Find where the given text appears and provide that cell's center as (x, y) coordinate. 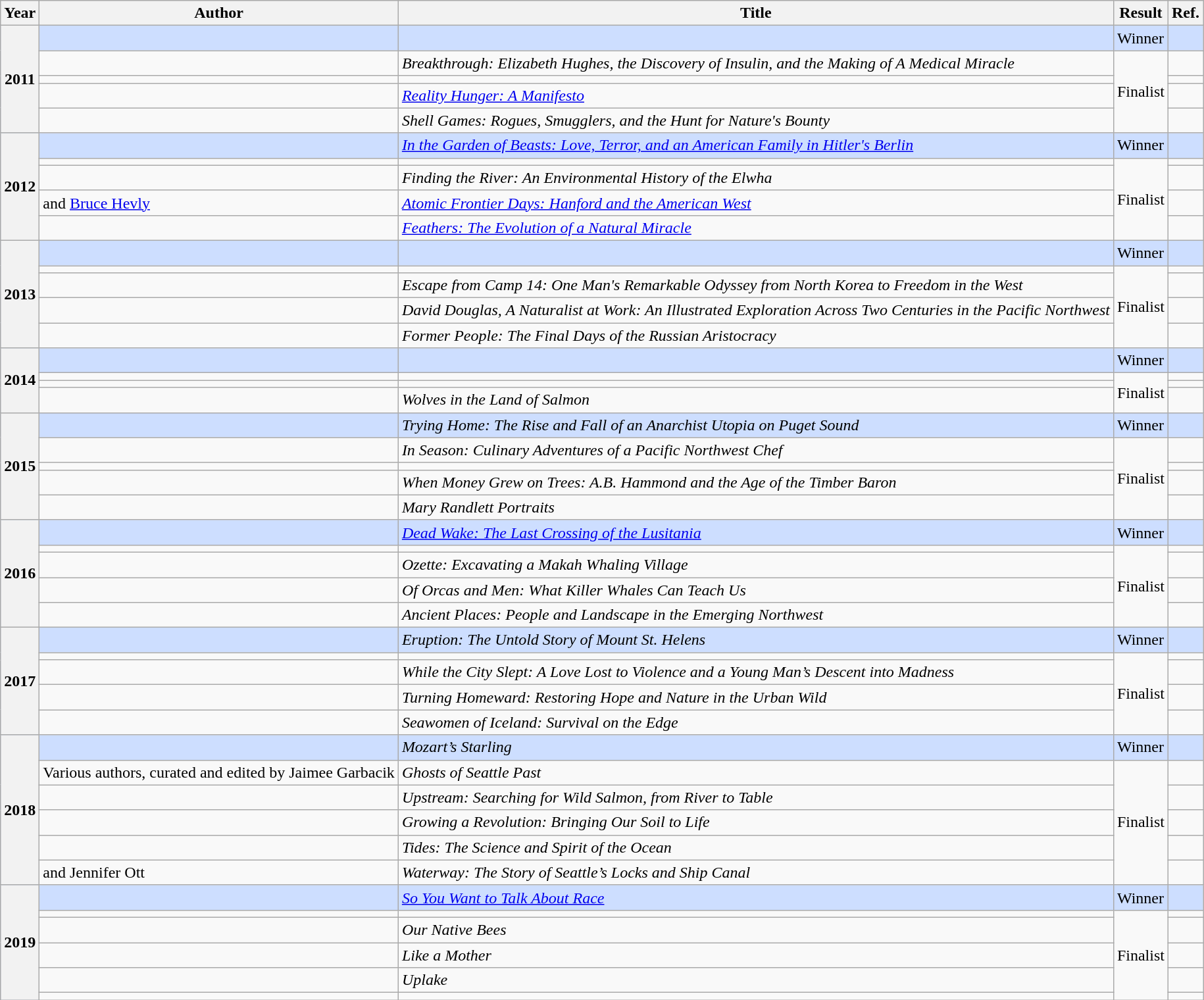
Escape from Camp 14: One Man's Remarkable Odyssey from North Korea to Freedom in the West (755, 286)
Of Orcas and Men: What Killer Whales Can Teach Us (755, 590)
Mary Randlett Portraits (755, 507)
2016 (20, 574)
Ghosts of Seattle Past (755, 772)
2018 (20, 810)
2012 (20, 187)
Atomic Frontier Days: Hanford and the American West (755, 203)
2011 (20, 79)
Ancient Places: People and Landscape in the Emerging Northwest (755, 615)
Turning Homeward: Restoring Hope and Nature in the Urban Wild (755, 697)
2017 (20, 682)
Shell Games: Rogues, Smugglers, and the Hunt for Nature's Bounty (755, 120)
Waterway: The Story of Seattle’s Locks and Ship Canal (755, 872)
In the Garden of Beasts: Love, Terror, and an American Family in Hitler's Berlin (755, 145)
When Money Grew on Trees: A.B. Hammond and the Age of the Timber Baron (755, 482)
Result (1141, 13)
and Jennifer Ott (219, 872)
Growing a Revolution: Bringing Our Soil to Life (755, 822)
Various authors, curated and edited by Jaimee Garbacik (219, 772)
Seawomen of Iceland: Survival on the Edge (755, 722)
In Season: Culinary Adventures of a Pacific Northwest Chef (755, 450)
Author (219, 13)
Breakthrough: Elizabeth Hughes, the Discovery of Insulin, and the Making of A Medical Miracle (755, 63)
and Bruce Hevly (219, 203)
Upstream: Searching for Wild Salmon, from River to Table (755, 797)
Trying Home: The Rise and Fall of an Anarchist Utopia on Puget Sound (755, 425)
2015 (20, 466)
Mozart’s Starling (755, 747)
Ozette: Excavating a Makah Whaling Village (755, 564)
Year (20, 13)
So You Want to Talk About Race (755, 897)
Finding the River: An Environmental History of the Elwha (755, 178)
Feathers: The Evolution of a Natural Miracle (755, 228)
Ref. (1186, 13)
Tides: The Science and Spirit of the Ocean (755, 847)
Like a Mother (755, 955)
While the City Slept: A Love Lost to Violence and a Young Man’s Descent into Madness (755, 672)
Our Native Bees (755, 930)
Former People: The Final Days of the Russian Aristocracy (755, 336)
2013 (20, 293)
Eruption: The Untold Story of Mount St. Helens (755, 640)
Wolves in the Land of Salmon (755, 400)
David Douglas, A Naturalist at Work: An Illustrated Exploration Across Two Centuries in the Pacific Northwest (755, 311)
2014 (20, 380)
Reality Hunger: A Manifesto (755, 95)
2019 (20, 942)
Uplake (755, 980)
Dead Wake: The Last Crossing of the Lusitania (755, 532)
Title (755, 13)
